Provide the [X, Y] coordinate of the cell's center where the given text is located.  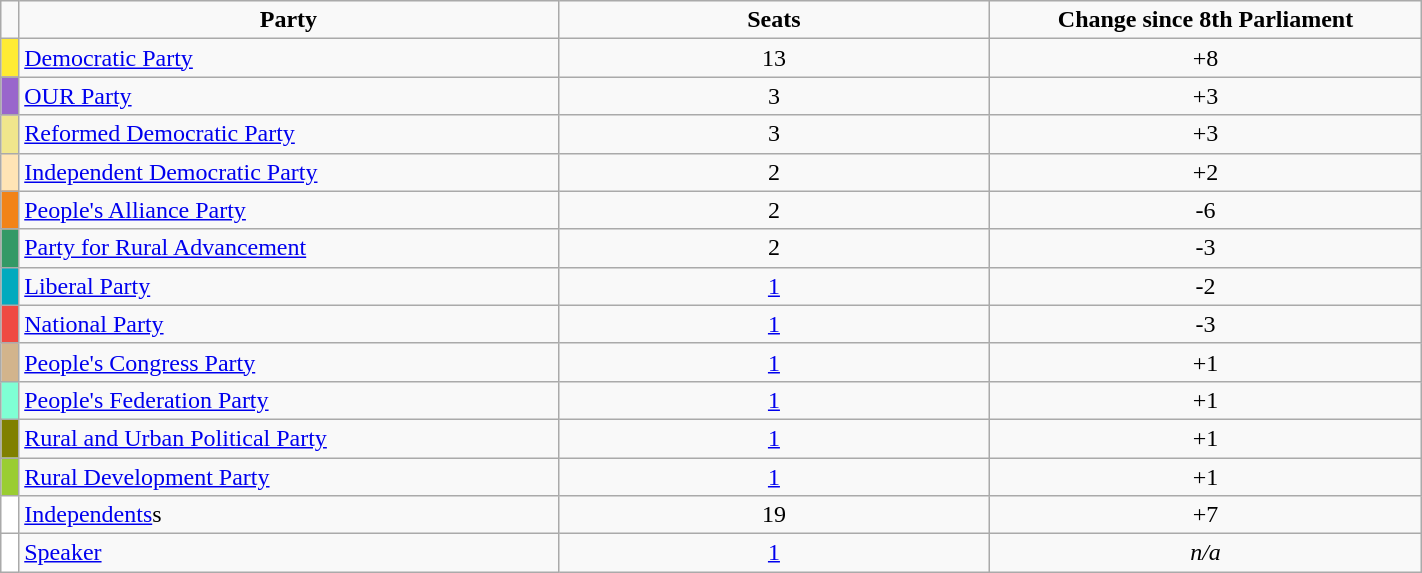
Speaker [288, 553]
Party for Rural Advancement [288, 248]
Democratic Party [288, 58]
Reformed Democratic Party [288, 134]
Independentss [288, 515]
19 [774, 515]
People's Federation Party [288, 400]
13 [774, 58]
Independent Democratic Party [288, 172]
Rural Development Party [288, 477]
Rural and Urban Political Party [288, 438]
People's Alliance Party [288, 210]
Change since 8th Parliament [1206, 20]
-2 [1206, 286]
OUR Party [288, 96]
National Party [288, 324]
Seats [774, 20]
-6 [1206, 210]
People's Congress Party [288, 362]
Liberal Party [288, 286]
+8 [1206, 58]
n/a [1206, 553]
+2 [1206, 172]
Party [288, 20]
+7 [1206, 515]
